For the text-containing cell, return its midpoint in (X, Y) coordinate format. 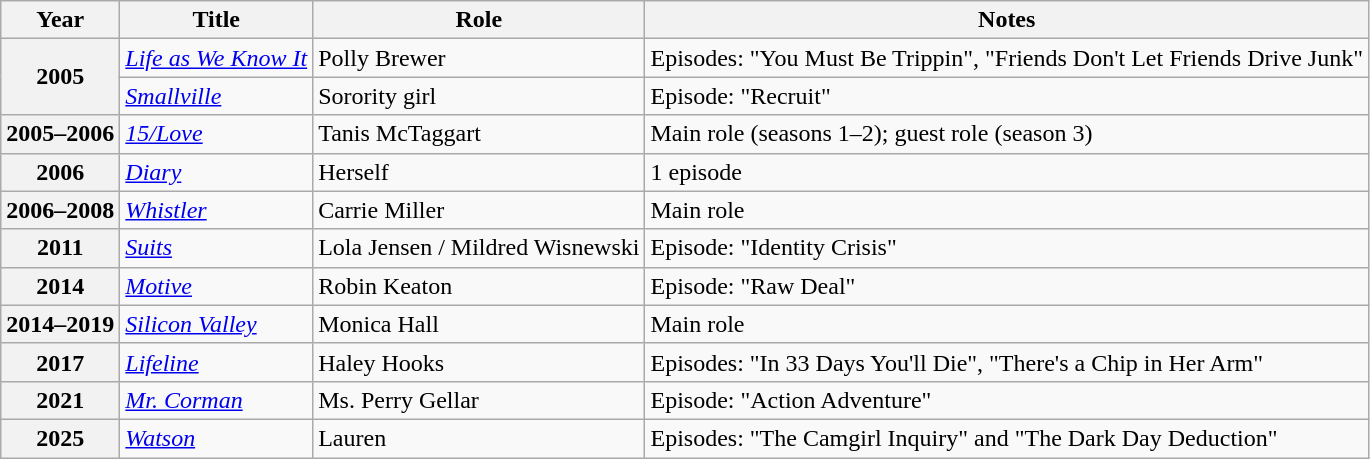
Ms. Perry Gellar (479, 400)
Episodes: "In 33 Days You'll Die", "There's a Chip in Her Arm" (1007, 362)
Suits (216, 248)
Life as We Know It (216, 58)
Episode: "Recruit" (1007, 96)
Notes (1007, 20)
Lola Jensen / Mildred Wisnewski (479, 248)
Episode: "Raw Deal" (1007, 286)
Carrie Miller (479, 210)
15/Love (216, 134)
2011 (60, 248)
2021 (60, 400)
2006–2008 (60, 210)
Episodes: "You Must Be Trippin", "Friends Don't Let Friends Drive Junk" (1007, 58)
Lifeline (216, 362)
Motive (216, 286)
Sorority girl (479, 96)
Haley Hooks (479, 362)
2025 (60, 438)
Role (479, 20)
Robin Keaton (479, 286)
Herself (479, 172)
Main role (seasons 1–2); guest role (season 3) (1007, 134)
Whistler (216, 210)
Episode: "Identity Crisis" (1007, 248)
Episode: "Action Adventure" (1007, 400)
Lauren (479, 438)
Silicon Valley (216, 324)
2005–2006 (60, 134)
2006 (60, 172)
1 episode (1007, 172)
2014 (60, 286)
Year (60, 20)
2005 (60, 77)
2017 (60, 362)
Episodes: "The Camgirl Inquiry" and "The Dark Day Deduction" (1007, 438)
Mr. Corman (216, 400)
Monica Hall (479, 324)
2014–2019 (60, 324)
Smallville (216, 96)
Tanis McTaggart (479, 134)
Title (216, 20)
Diary (216, 172)
Watson (216, 438)
Polly Brewer (479, 58)
